Pinpoint the cell where the given text exists, returning its [x, y] midpoint coordinate. 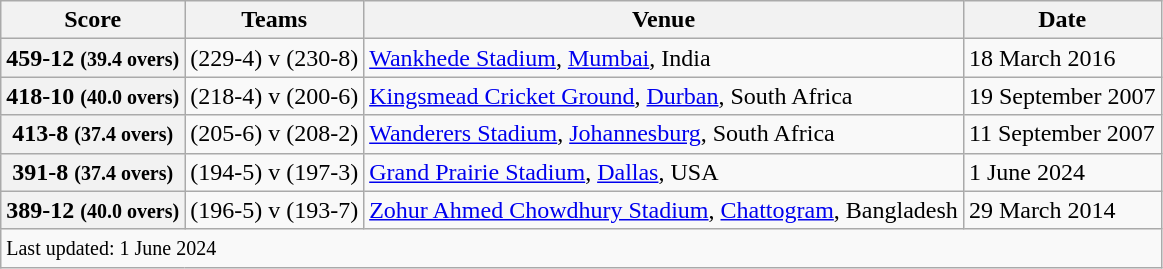
(205-6) v (208-2) [274, 134]
418-10 (40.0 overs) [93, 96]
Kingsmead Cricket Ground, Durban, South Africa [664, 96]
19 September 2007 [1062, 96]
29 March 2014 [1062, 210]
(194-5) v (197-3) [274, 172]
391-8 (37.4 overs) [93, 172]
Last updated: 1 June 2024 [581, 248]
Zohur Ahmed Chowdhury Stadium, Chattogram, Bangladesh [664, 210]
(218-4) v (200-6) [274, 96]
413-8 (37.4 overs) [93, 134]
Score [93, 20]
11 September 2007 [1062, 134]
Wankhede Stadium, Mumbai, India [664, 58]
1 June 2024 [1062, 172]
Venue [664, 20]
18 March 2016 [1062, 58]
(196-5) v (193-7) [274, 210]
(229-4) v (230-8) [274, 58]
Grand Prairie Stadium, Dallas, USA [664, 172]
389-12 (40.0 overs) [93, 210]
Wanderers Stadium, Johannesburg, South Africa [664, 134]
Date [1062, 20]
Teams [274, 20]
459-12 (39.4 overs) [93, 58]
